Detect which cell encompasses the target text, then output its (x, y) center coordinate. 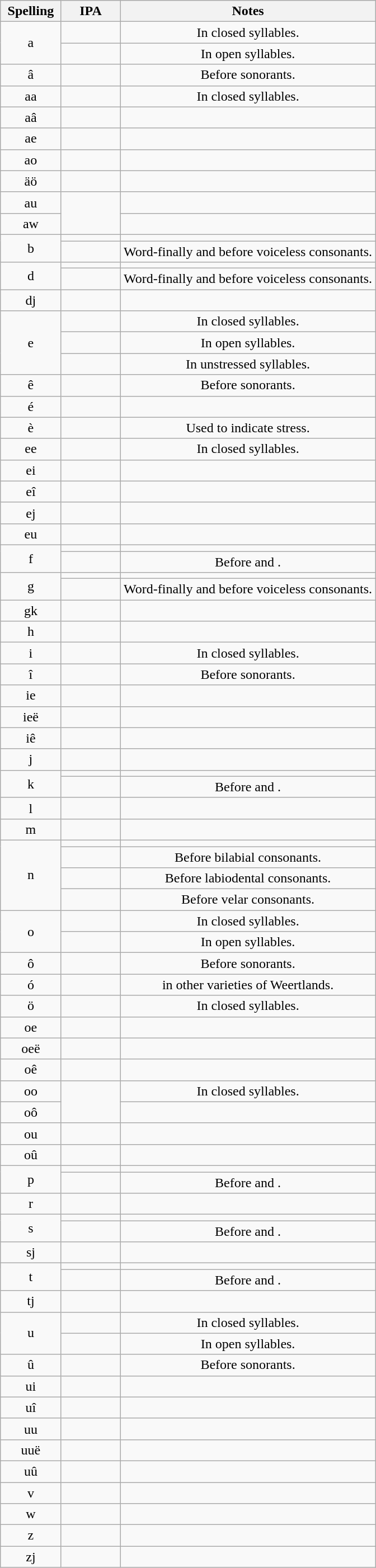
ieë (30, 717)
a (30, 43)
oê (30, 1070)
uuë (30, 1450)
h (30, 632)
eî (30, 492)
m (30, 829)
ie (30, 696)
ê (30, 385)
è (30, 428)
ae (30, 139)
au (30, 202)
sj (30, 1253)
n (30, 875)
aw (30, 224)
Spelling (30, 11)
Before bilabial consonants. (248, 857)
s (30, 1228)
aâ (30, 117)
g (30, 586)
oû (30, 1155)
uî (30, 1408)
oe (30, 1027)
w (30, 1514)
ô (30, 964)
Used to indicate stress. (248, 428)
eu (30, 534)
IPA (91, 11)
oô (30, 1112)
ee (30, 449)
ou (30, 1134)
i (30, 653)
ao (30, 160)
ui (30, 1386)
v (30, 1493)
Before velar consonants. (248, 900)
f (30, 558)
oo (30, 1091)
û (30, 1365)
b (30, 248)
in other varieties of Weertlands. (248, 985)
t (30, 1277)
ei (30, 470)
â (30, 75)
o (30, 932)
p (30, 1179)
dj (30, 300)
oeë (30, 1049)
j (30, 759)
d (30, 276)
r (30, 1204)
é (30, 407)
u (30, 1333)
uû (30, 1471)
uu (30, 1429)
tj (30, 1301)
iê (30, 738)
zj (30, 1557)
gk (30, 611)
In unstressed syllables. (248, 364)
z (30, 1536)
ö (30, 1006)
k (30, 784)
ej (30, 513)
ó (30, 985)
aa (30, 96)
e (30, 343)
äö (30, 181)
î (30, 674)
l (30, 808)
Notes (248, 11)
Before labiodental consonants. (248, 879)
